Detect which cell encompasses the target text, then output its (x, y) center coordinate. 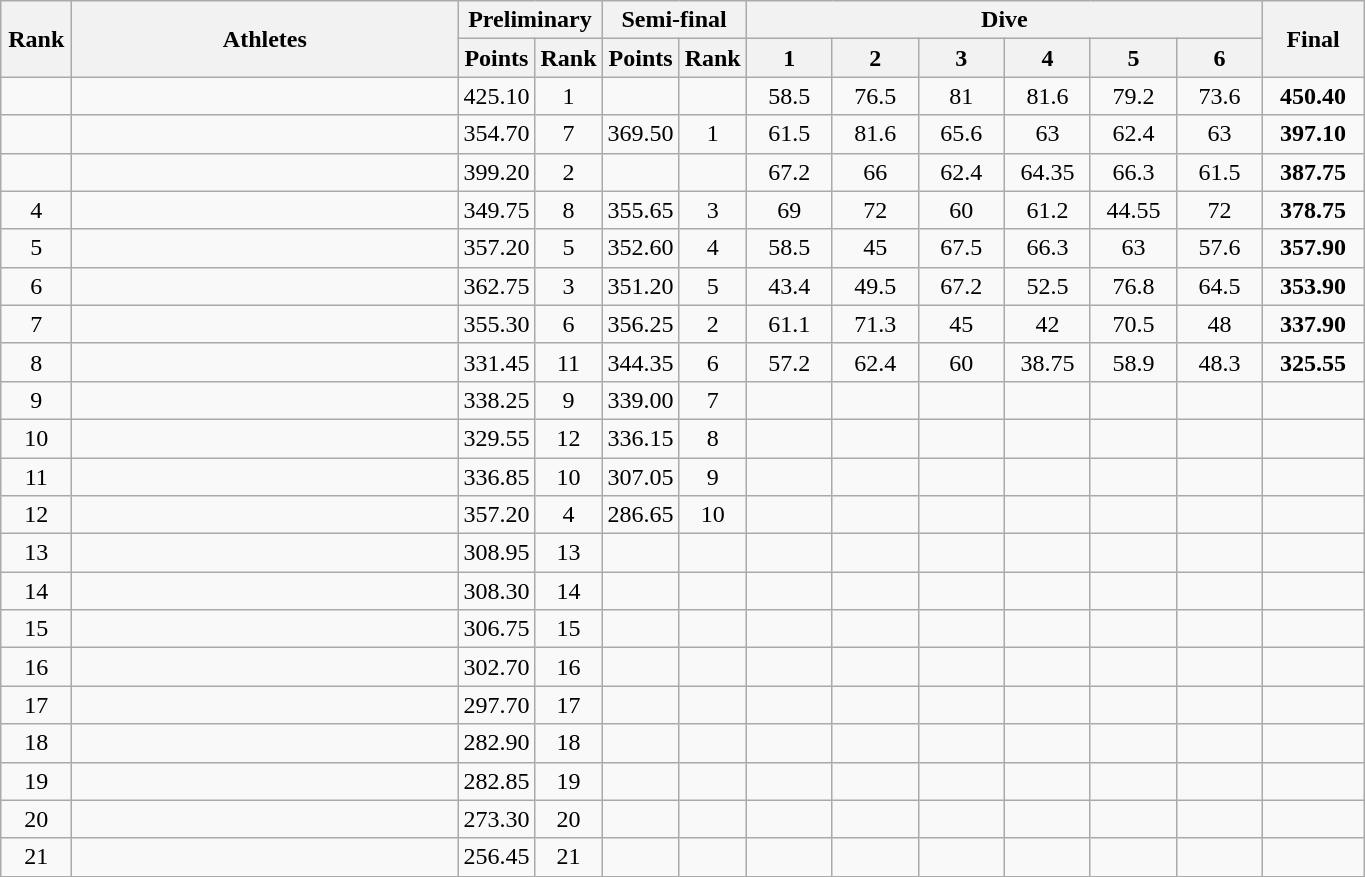
450.40 (1314, 96)
48 (1220, 324)
57.6 (1220, 248)
339.00 (640, 400)
76.8 (1133, 286)
38.75 (1047, 362)
Final (1314, 39)
Dive (1004, 20)
297.70 (496, 705)
273.30 (496, 819)
79.2 (1133, 96)
329.55 (496, 438)
61.1 (789, 324)
306.75 (496, 629)
Preliminary (530, 20)
362.75 (496, 286)
425.10 (496, 96)
81 (961, 96)
331.45 (496, 362)
69 (789, 210)
282.85 (496, 781)
325.55 (1314, 362)
399.20 (496, 172)
349.75 (496, 210)
356.25 (640, 324)
52.5 (1047, 286)
48.3 (1220, 362)
61.2 (1047, 210)
353.90 (1314, 286)
76.5 (875, 96)
351.20 (640, 286)
344.35 (640, 362)
49.5 (875, 286)
397.10 (1314, 134)
286.65 (640, 515)
42 (1047, 324)
308.95 (496, 553)
65.6 (961, 134)
354.70 (496, 134)
308.30 (496, 591)
352.60 (640, 248)
387.75 (1314, 172)
71.3 (875, 324)
338.25 (496, 400)
307.05 (640, 477)
282.90 (496, 743)
57.2 (789, 362)
Semi-final (674, 20)
302.70 (496, 667)
378.75 (1314, 210)
70.5 (1133, 324)
355.30 (496, 324)
67.5 (961, 248)
64.35 (1047, 172)
256.45 (496, 857)
44.55 (1133, 210)
355.65 (640, 210)
66 (875, 172)
73.6 (1220, 96)
336.15 (640, 438)
357.90 (1314, 248)
58.9 (1133, 362)
64.5 (1220, 286)
43.4 (789, 286)
337.90 (1314, 324)
369.50 (640, 134)
Athletes (265, 39)
336.85 (496, 477)
